Return (x, y) of the center of cell containing provided text 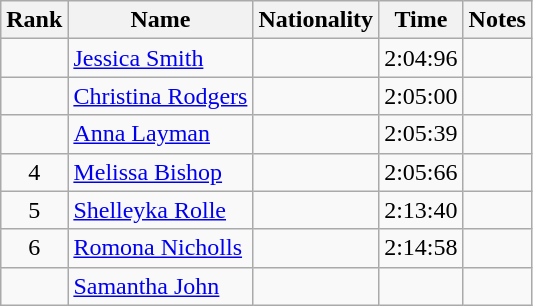
Samantha John (160, 286)
Nationality (316, 20)
Shelleyka Rolle (160, 210)
Time (421, 20)
2:14:58 (421, 248)
Anna Layman (160, 134)
5 (34, 210)
2:05:39 (421, 134)
2:05:66 (421, 172)
4 (34, 172)
Rank (34, 20)
2:13:40 (421, 210)
Christina Rodgers (160, 96)
2:04:96 (421, 58)
Notes (497, 20)
Melissa Bishop (160, 172)
6 (34, 248)
Name (160, 20)
2:05:00 (421, 96)
Jessica Smith (160, 58)
Romona Nicholls (160, 248)
